Locate the cell with the specified text and output its (X, Y) center coordinate. 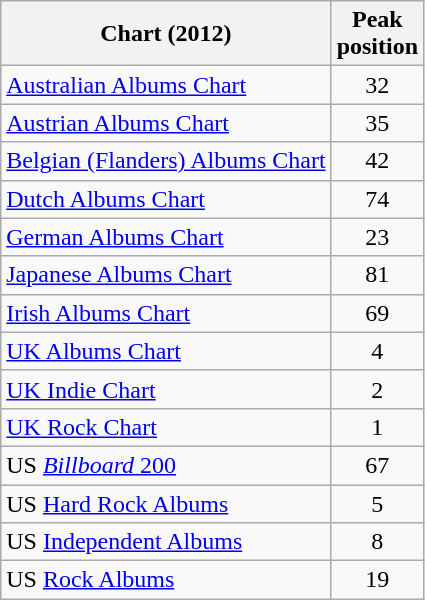
69 (377, 313)
67 (377, 465)
1 (377, 427)
Austrian Albums Chart (166, 123)
5 (377, 503)
UK Albums Chart (166, 351)
US Independent Albums (166, 542)
Belgian (Flanders) Albums Chart (166, 161)
US Hard Rock Albums (166, 503)
Chart (2012) (166, 34)
19 (377, 580)
4 (377, 351)
35 (377, 123)
74 (377, 199)
Dutch Albums Chart (166, 199)
Peakposition (377, 34)
US Rock Albums (166, 580)
81 (377, 275)
23 (377, 237)
32 (377, 85)
UK Indie Chart (166, 389)
Australian Albums Chart (166, 85)
Irish Albums Chart (166, 313)
Japanese Albums Chart (166, 275)
UK Rock Chart (166, 427)
42 (377, 161)
German Albums Chart (166, 237)
US Billboard 200 (166, 465)
2 (377, 389)
8 (377, 542)
